Scan for the cell matching the given text and deliver its [x, y] coordinate at center. 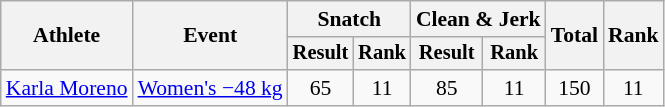
Event [210, 36]
Women's −48 kg [210, 88]
150 [574, 88]
65 [321, 88]
Total [574, 36]
Snatch [350, 19]
Athlete [67, 36]
Karla Moreno [67, 88]
Clean & Jerk [478, 19]
85 [447, 88]
